Return (X, Y) of the center of cell containing provided text 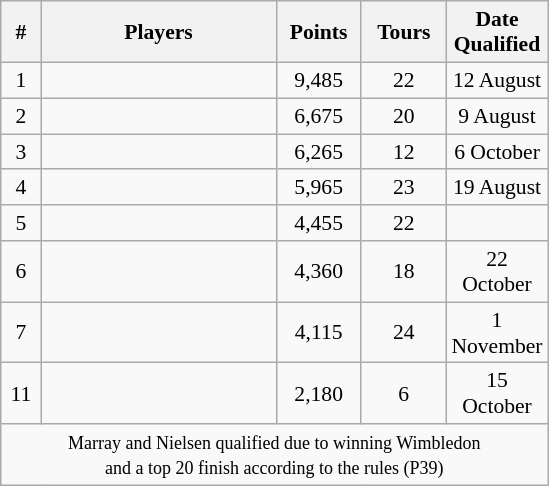
12 (404, 152)
11 (21, 394)
5 (21, 223)
20 (404, 116)
2 (21, 116)
2,180 (318, 394)
6 October (496, 152)
4,455 (318, 223)
24 (404, 332)
6,675 (318, 116)
4,115 (318, 332)
18 (404, 272)
Date Qualified (496, 32)
5,965 (318, 187)
9 August (496, 116)
22 October (496, 272)
19 August (496, 187)
4,360 (318, 272)
# (21, 32)
7 (21, 332)
4 (21, 187)
3 (21, 152)
15 October (496, 394)
1 (21, 80)
6,265 (318, 152)
Players (158, 32)
9,485 (318, 80)
Points (318, 32)
Tours (404, 32)
12 August (496, 80)
23 (404, 187)
1 November (496, 332)
Marray and Nielsen qualified due to winning Wimbledonand a top 20 finish according to the rules (P39) (274, 454)
